Provide the [X, Y] coordinate of the cell's center where the given text is located.  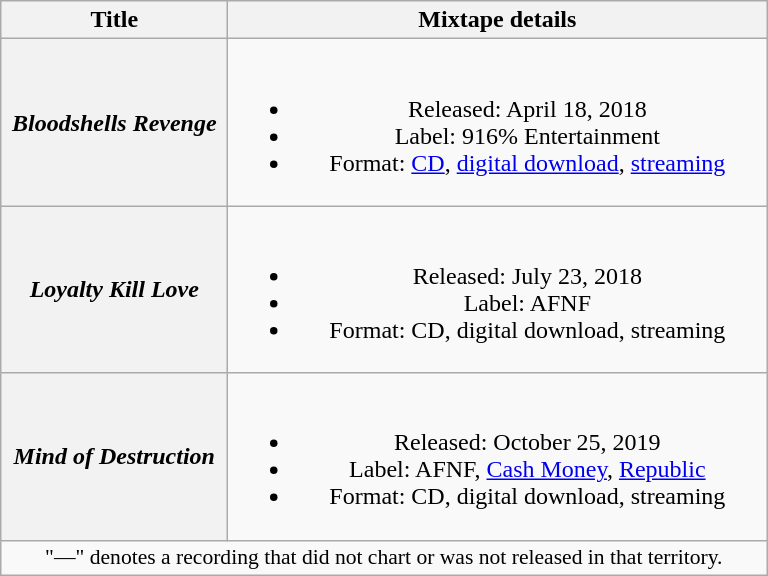
Loyalty Kill Love [114, 290]
"—" denotes a recording that did not chart or was not released in that territory. [384, 558]
Title [114, 20]
Mixtape details [498, 20]
Mind of Destruction [114, 456]
Bloodshells Revenge [114, 122]
Released: April 18, 2018Label: 916% EntertainmentFormat: CD, digital download, streaming [498, 122]
Released: July 23, 2018Label: AFNFFormat: CD, digital download, streaming [498, 290]
Released: October 25, 2019Label: AFNF, Cash Money, RepublicFormat: CD, digital download, streaming [498, 456]
